Return the (x, y) coordinate for the center point of the cell that contains the specified text.  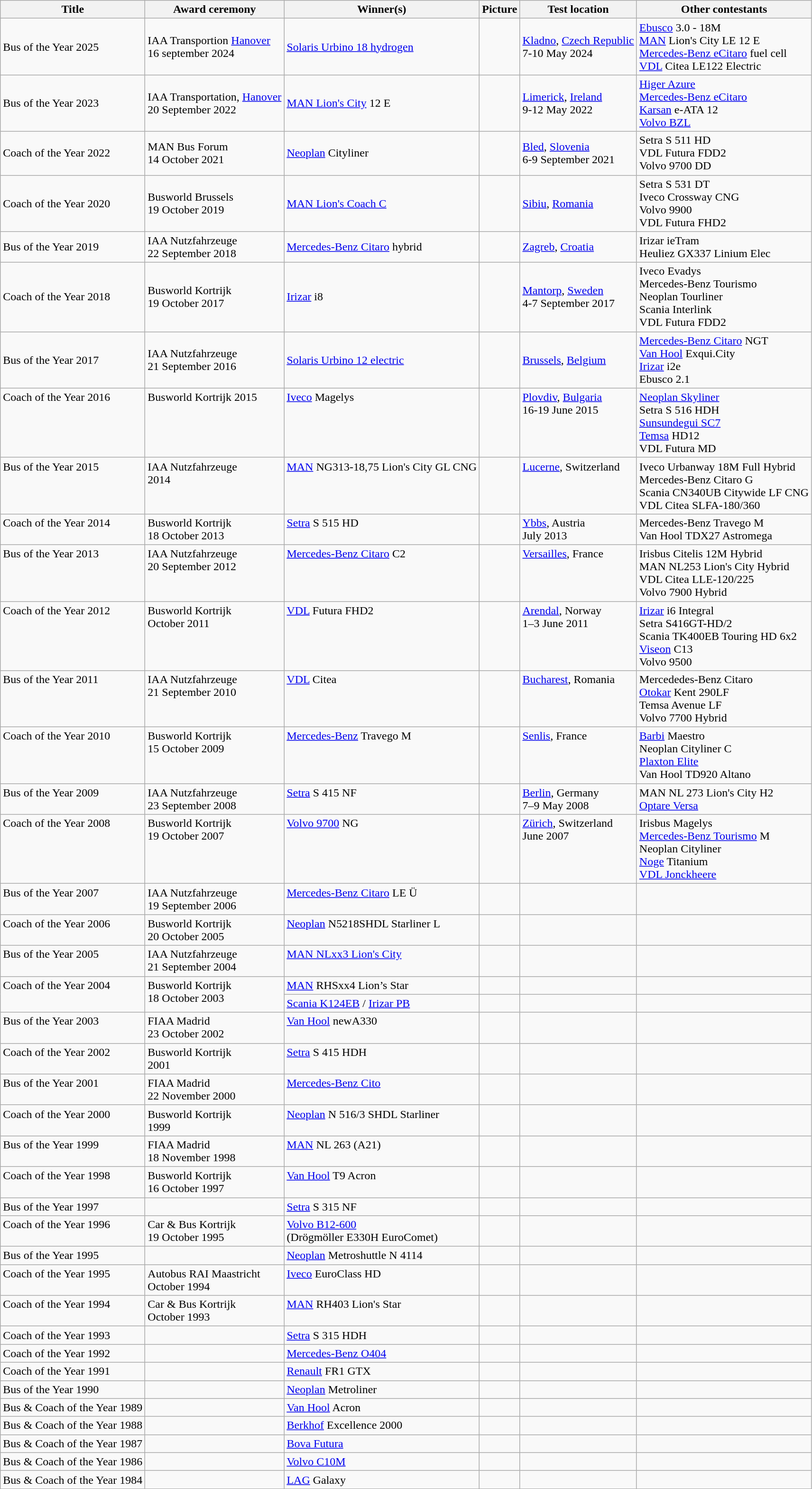
Mercedes-Benz Citaro hybrid (382, 247)
Bova Futura (382, 1443)
MAN NL 273 Lion's City H2Optare Versa (724, 799)
Busworld Kortrijk18 October 2013 (214, 529)
MAN RH403 Lion's Star (382, 1311)
FIAA Madrid22 November 2000 (214, 1089)
Busworld Kortrijk16 October 1997 (214, 1182)
Busworld Kortrijk15 October 2009 (214, 755)
Busworld Kortrijk1999 (214, 1120)
Coach of the Year 1995 (73, 1280)
Coach of the Year 2002 (73, 1059)
Title (73, 9)
Sibiu, Romania (578, 203)
Bucharest, Romania (578, 699)
Picture (500, 9)
Bus & Coach of the Year 1984 (73, 1480)
Bus & Coach of the Year 1987 (73, 1443)
Bus of the Year 2025 (73, 46)
Iveco EuroClass HD (382, 1280)
Lucerne, Switzerland (578, 486)
Mercedes-Benz Travego M (382, 755)
Kladno, Czech Republic7-10 May 2024 (578, 46)
IAA Nutzfahrzeuge21 September 2016 (214, 360)
Mantorp, Sweden 4-7 September 2017 (578, 297)
Plovdiv, Bulgaria16-19 June 2015 (578, 423)
Coach of the Year 2006 (73, 930)
Busworld Kortrijk 19 October 2017 (214, 297)
Bus of the Year 2011 (73, 699)
Other contestants (724, 9)
Mercedes-Benz Travego MVan Hool TDX27 Astromega (724, 529)
Bus of the Year 2013 (73, 573)
Neoplan N5218SHDL Starliner L (382, 930)
Busworld Kortrijk18 October 2003 (214, 994)
MAN NL 263 (A21) (382, 1151)
Busworld Kortrijk19 October 2007 (214, 849)
MAN NLxx3 Lion's City (382, 961)
Mercedes-Benz O404 (382, 1353)
Setra S 515 HD (382, 529)
Irizar i8 (382, 297)
Van Hool newA330 (382, 1027)
Coach of the Year 2012 (73, 636)
Volvo B12-600(Drögmöller E330H EuroComet) (382, 1231)
IAA Nutzfahrzeuge21 September 2004 (214, 961)
Mercededes-Benz CitaroOtokar Kent 290LFTemsa Avenue LFVolvo 7700 Hybrid (724, 699)
IAA Nutzfahrzeuge21 September 2010 (214, 699)
Bus of the Year 1999 (73, 1151)
Arendal, Norway1–3 June 2011 (578, 636)
Neoplan N 516/3 SHDL Starliner (382, 1120)
LAG Galaxy (382, 1480)
Coach of the Year 2010 (73, 755)
Zagreb, Croatia (578, 247)
MAN Lion's City 12 E (382, 103)
Bus of the Year 2019 (73, 247)
Bus & Coach of the Year 1989 (73, 1407)
Autobus RAI Maastricht October 1994 (214, 1280)
Setra S 531 DTIveco Crossway CNGVolvo 9900VDL Futura FHD2 (724, 203)
Bus of the Year 2015 (73, 486)
Coach of the Year 1991 (73, 1371)
Bus of the Year 2005 (73, 961)
Bus of the Year 2009 (73, 799)
Irisbus Citelis 12M HybridMAN NL253 Lion's City HybridVDL Citea LLE-120/225Volvo 7900 Hybrid (724, 573)
Bled, Slovenia6-9 September 2021 (578, 153)
Zürich, SwitzerlandJune 2007 (578, 849)
Irizar i6 IntegralSetra S416GT-HD/2Scania TK400EB Touring HD 6x2Viseon C13Volvo 9500 (724, 636)
Bus & Coach of the Year 1988 (73, 1425)
MAN Bus Forum14 October 2021 (214, 153)
Irisbus MagelysMercedes-Benz Tourismo MNeoplan CitylinerNoge TitaniumVDL Jonckheere (724, 849)
FIAA Madrid23 October 2002 (214, 1027)
Coach of the Year 2014 (73, 529)
Car & Bus Kortrijk October 1993 (214, 1311)
Coach of the Year 1993 (73, 1335)
Versailles, France (578, 573)
Scania K124EB / Irizar PB (382, 1003)
IAA Transportion Hanover16 september 2024 (214, 46)
Busworld Kortrijk20 October 2005 (214, 930)
IAA Nutzfahrzeuge19 September 2006 (214, 899)
Bus of the Year 1997 (73, 1206)
MAN RHSxx4 Lion’s Star (382, 985)
Car & Bus Kortrijk 19 October 1995 (214, 1231)
Ebusco 3.0 - 18MMAN Lion's City LE 12 EMercedes-Benz eCitaro fuel cellVDL Citea LE122 Electric (724, 46)
Busworld Brussels19 October 2019 (214, 203)
VDL Citea (382, 699)
Coach of the Year 1998 (73, 1182)
Coach of the Year 2000 (73, 1120)
Setra S 511 HDVDL Futura FDD2Volvo 9700 DD (724, 153)
Bus of the Year 1990 (73, 1389)
Senlis, France (578, 755)
Neoplan Cityliner (382, 153)
Solaris Urbino 12 electric (382, 360)
Bus of the Year 1995 (73, 1256)
Neoplan SkylinerSetra S 516 HDHSunsundegui SC7Temsa HD12VDL Futura MD (724, 423)
Coach of the Year 2008 (73, 849)
Coach of the Year 2020 (73, 203)
Volvo C10M (382, 1461)
Winner(s) (382, 9)
Award ceremony (214, 9)
Bus of the Year 2007 (73, 899)
Renault FR1 GTX (382, 1371)
Irizar ieTram Heuliez GX337 Linium Elec (724, 247)
Brussels, Belgium (578, 360)
Higer AzureMercedes-Benz eCitaroKarsan e-ATA 12Volvo BZL (724, 103)
MAN Lion's Coach C (382, 203)
Solaris Urbino 18 hydrogen (382, 46)
Bus of the Year 2003 (73, 1027)
Limerick, Ireland9-12 May 2022 (578, 103)
IAA Nutzfahrzeuge2014 (214, 486)
IAA Nutzfahrzeuge 22 September 2018 (214, 247)
Busworld KortrijkOctober 2011 (214, 636)
Bus of the Year 2017 (73, 360)
Setra S 315 NF (382, 1206)
Busworld Kortrijk 2015 (214, 423)
Setra S 415 NF (382, 799)
Bus of the Year 2001 (73, 1089)
Busworld Kortrijk2001 (214, 1059)
Coach of the Year 1996 (73, 1231)
Coach of the Year 2016 (73, 423)
Iveco Urbanway 18M Full HybridMercedes-Benz Citaro GScania CN340UB Citywide LF CNGVDL Citea SLFA-180/360 (724, 486)
Iveco Magelys (382, 423)
Bus & Coach of the Year 1986 (73, 1461)
Coach of the Year 2018 (73, 297)
Barbi MaestroNeoplan Cityliner CPlaxton EliteVan Hool TD920 Altano (724, 755)
Mercedes-Benz Cito (382, 1089)
Van Hool T9 Acron (382, 1182)
IAA Transportation, Hanover20 September 2022 (214, 103)
Volvo 9700 NG (382, 849)
Berkhof Excellence 2000 (382, 1425)
Neoplan Metroliner (382, 1389)
Van Hool Acron (382, 1407)
FIAA Madrid18 November 1998 (214, 1151)
Coach of the Year 2022 (73, 153)
Bus of the Year 2023 (73, 103)
Coach of the Year 1994 (73, 1311)
IAA Nutzfahrzeuge23 September 2008 (214, 799)
Mercedes-Benz Citaro NGTVan Hool Exqui.CityIrizar i2eEbusco 2.1 (724, 360)
Coach of the Year 1992 (73, 1353)
Neoplan Metroshuttle N 4114 (382, 1256)
Iveco Evadys Mercedes-Benz Tourismo Neoplan Tourliner Scania Interlink VDL Futura FDD2 (724, 297)
Setra S 315 HDH (382, 1335)
Mercedes-Benz Citaro C2 (382, 573)
IAA Nutzfahrzeuge20 September 2012 (214, 573)
Coach of the Year 2004 (73, 994)
Setra S 415 HDH (382, 1059)
Ybbs, AustriaJuly 2013 (578, 529)
Test location (578, 9)
Berlin, Germany7–9 May 2008 (578, 799)
MAN NG313-18,75 Lion's City GL CNG (382, 486)
Mercedes-Benz Citaro LE Ü (382, 899)
VDL Futura FHD2 (382, 636)
